Extract the [X, Y] coordinate from the center of the cell holding the provided text.  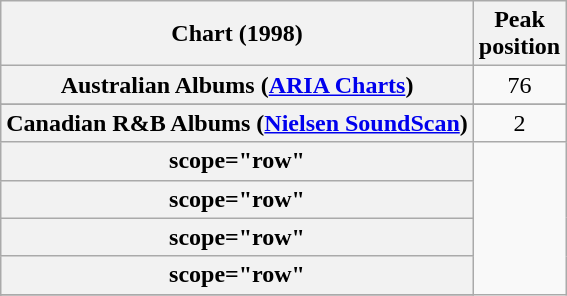
Chart (1998) [238, 34]
Australian Albums (ARIA Charts) [238, 85]
2 [519, 123]
76 [519, 85]
Peakposition [519, 34]
Canadian R&B Albums (Nielsen SoundScan) [238, 123]
